Determine the (X, Y) coordinate at the center of the cell enclosing the given text.  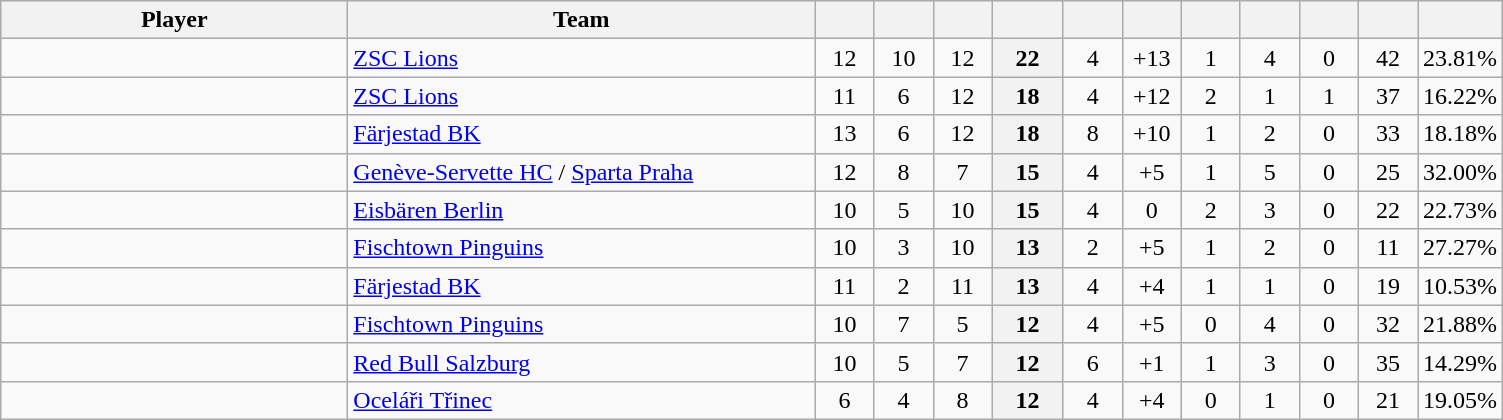
Team (582, 20)
Eisbären Berlin (582, 210)
32 (1388, 324)
18.18% (1460, 134)
37 (1388, 96)
Player (174, 20)
32.00% (1460, 172)
33 (1388, 134)
22.73% (1460, 210)
35 (1388, 362)
16.22% (1460, 96)
+10 (1152, 134)
+12 (1152, 96)
19.05% (1460, 400)
23.81% (1460, 58)
25 (1388, 172)
+1 (1152, 362)
14.29% (1460, 362)
Oceláři Třinec (582, 400)
Genève-Servette HC / Sparta Praha (582, 172)
10.53% (1460, 286)
21.88% (1460, 324)
21 (1388, 400)
Red Bull Salzburg (582, 362)
19 (1388, 286)
+13 (1152, 58)
42 (1388, 58)
27.27% (1460, 248)
